Capture the cell that displays the provided text and extract its [x, y] central coordinate. 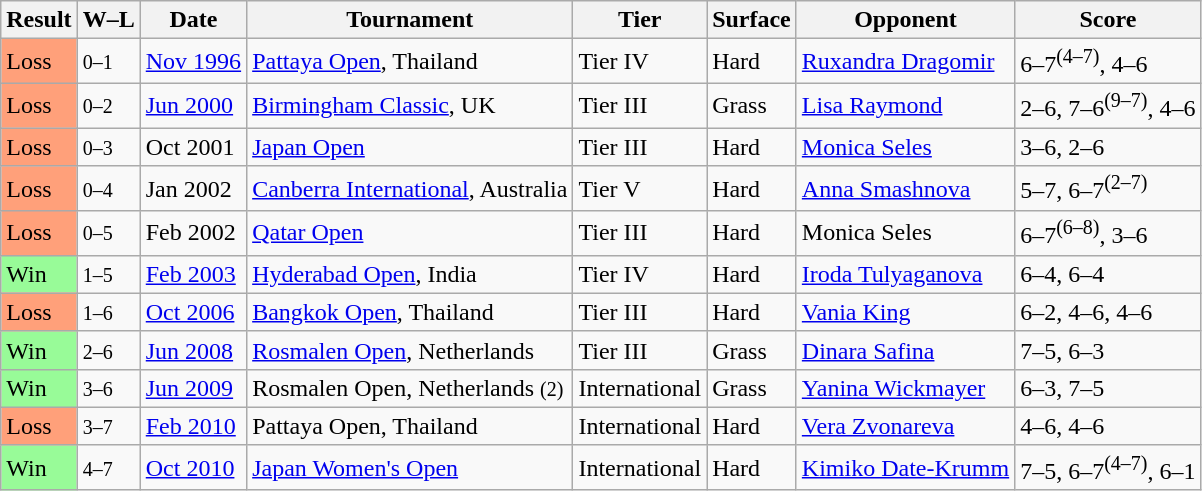
7–5, 6–7(4–7), 6–1 [1108, 468]
Result [39, 20]
7–5, 6–3 [1108, 350]
Vania King [905, 312]
Jan 2002 [193, 188]
Ruxandra Dragomir [905, 62]
Oct 2010 [193, 468]
4–6, 4–6 [1108, 426]
0–3 [108, 147]
6–7(4–7), 4–6 [1108, 62]
3–6, 2–6 [1108, 147]
Opponent [905, 20]
Yanina Wickmayer [905, 388]
Nov 1996 [193, 62]
Hyderabad Open, India [410, 274]
Bangkok Open, Thailand [410, 312]
Japan Open [410, 147]
Lisa Raymond [905, 106]
Dinara Safina [905, 350]
Qatar Open [410, 234]
Tournament [410, 20]
Jun 2000 [193, 106]
W–L [108, 20]
5–7, 6–7(2–7) [1108, 188]
Feb 2010 [193, 426]
Feb 2002 [193, 234]
Surface [752, 20]
0–4 [108, 188]
0–5 [108, 234]
Birmingham Classic, UK [410, 106]
Score [1108, 20]
0–1 [108, 62]
Rosmalen Open, Netherlands (2) [410, 388]
Oct 2006 [193, 312]
Anna Smashnova [905, 188]
Japan Women's Open [410, 468]
Feb 2003 [193, 274]
1–6 [108, 312]
6–7(6–8), 3–6 [1108, 234]
2–6, 7–6(9–7), 4–6 [1108, 106]
2–6 [108, 350]
Iroda Tulyaganova [905, 274]
Rosmalen Open, Netherlands [410, 350]
Canberra International, Australia [410, 188]
3–6 [108, 388]
Jun 2009 [193, 388]
Vera Zvonareva [905, 426]
Date [193, 20]
Kimiko Date-Krumm [905, 468]
Jun 2008 [193, 350]
0–2 [108, 106]
Oct 2001 [193, 147]
6–4, 6–4 [1108, 274]
4–7 [108, 468]
Tier V [640, 188]
3–7 [108, 426]
6–3, 7–5 [1108, 388]
1–5 [108, 274]
Tier [640, 20]
6–2, 4–6, 4–6 [1108, 312]
